Identify which cell holds the provided text, then report its (x, y) central coordinate. 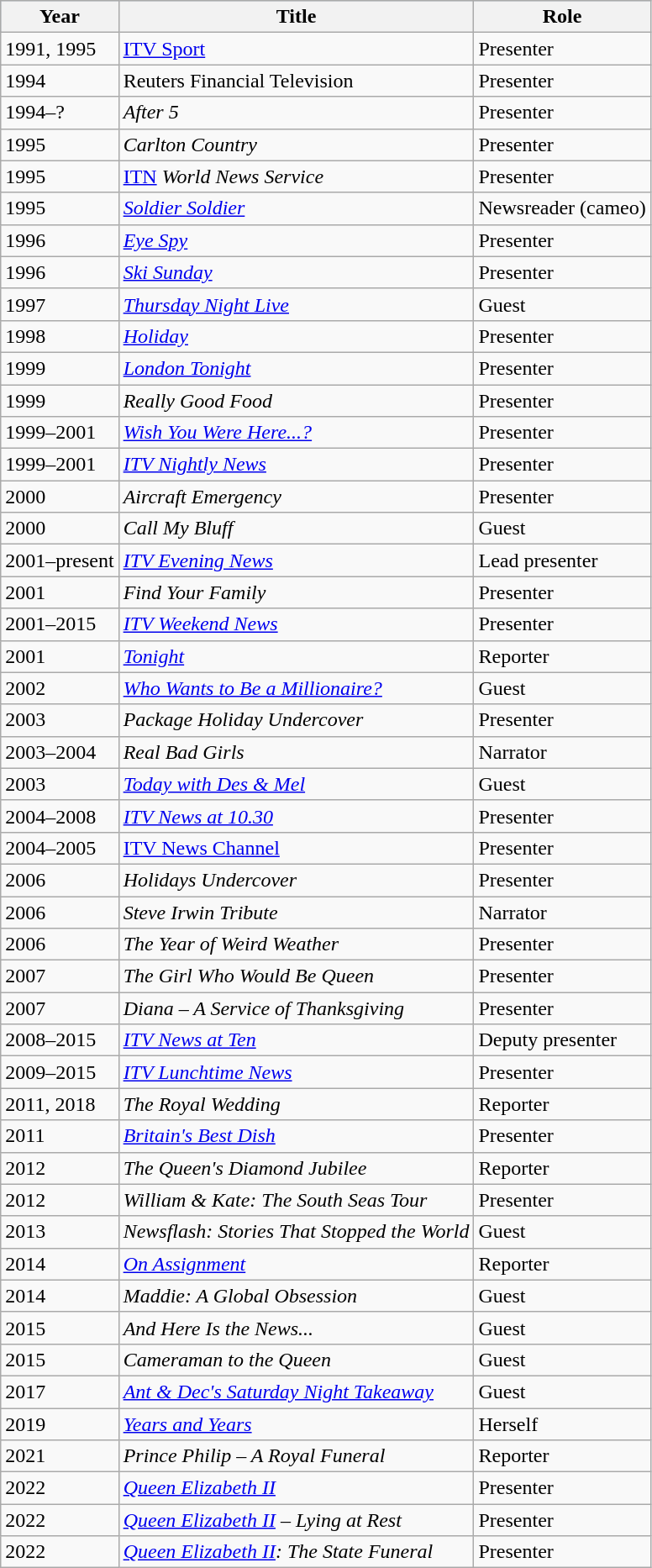
1994 (60, 81)
2011, 2018 (60, 1104)
Lead presenter (562, 560)
Steve Irwin Tribute (296, 912)
On Assignment (296, 1264)
The Year of Weird Weather (296, 944)
Ski Sunday (296, 272)
Britain's Best Dish (296, 1136)
2001–present (60, 560)
Holidays Undercover (296, 880)
The Queen's Diamond Jubilee (296, 1168)
Aircraft Emergency (296, 497)
Newsflash: Stories That Stopped the World (296, 1232)
Queen Elizabeth II – Lying at Rest (296, 1520)
Today with Des & Mel (296, 784)
2008–2015 (60, 1040)
Role (562, 17)
Year (60, 17)
2009–2015 (60, 1072)
1991, 1995 (60, 49)
Tonight (296, 656)
2021 (60, 1456)
ITV Sport (296, 49)
After 5 (296, 113)
Thursday Night Live (296, 304)
Real Bad Girls (296, 752)
ITV Lunchtime News (296, 1072)
Soldier Soldier (296, 208)
2001–2015 (60, 624)
Wish You Were Here...? (296, 433)
Newsreader (cameo) (562, 208)
1994–? (60, 113)
Who Wants to Be a Millionaire? (296, 688)
Eye Spy (296, 240)
London Tonight (296, 368)
Call My Bluff (296, 529)
2019 (60, 1424)
Carlton Country (296, 145)
ITV Evening News (296, 560)
ITV Nightly News (296, 465)
Herself (562, 1424)
2004–2008 (60, 816)
Queen Elizabeth II: The State Funeral (296, 1552)
ITV News at 10.30 (296, 816)
Diana – A Service of Thanksgiving (296, 1008)
Maddie: A Global Obsession (296, 1296)
Really Good Food (296, 401)
The Royal Wedding (296, 1104)
ITV News Channel (296, 848)
1997 (60, 304)
Prince Philip – A Royal Funeral (296, 1456)
Queen Elizabeth II (296, 1488)
The Girl Who Would Be Queen (296, 976)
Title (296, 17)
2017 (60, 1392)
ITV News at Ten (296, 1040)
Reuters Financial Television (296, 81)
Years and Years (296, 1424)
ITV Weekend News (296, 624)
Holiday (296, 336)
Cameraman to the Queen (296, 1360)
2013 (60, 1232)
Deputy presenter (562, 1040)
2011 (60, 1136)
Package Holiday Undercover (296, 720)
2002 (60, 688)
2003–2004 (60, 752)
ITN World News Service (296, 176)
William & Kate: The South Seas Tour (296, 1200)
Ant & Dec's Saturday Night Takeaway (296, 1392)
And Here Is the News... (296, 1328)
Find Your Family (296, 592)
1998 (60, 336)
2004–2005 (60, 848)
